Capture the cell that displays the provided text and extract its [x, y] central coordinate. 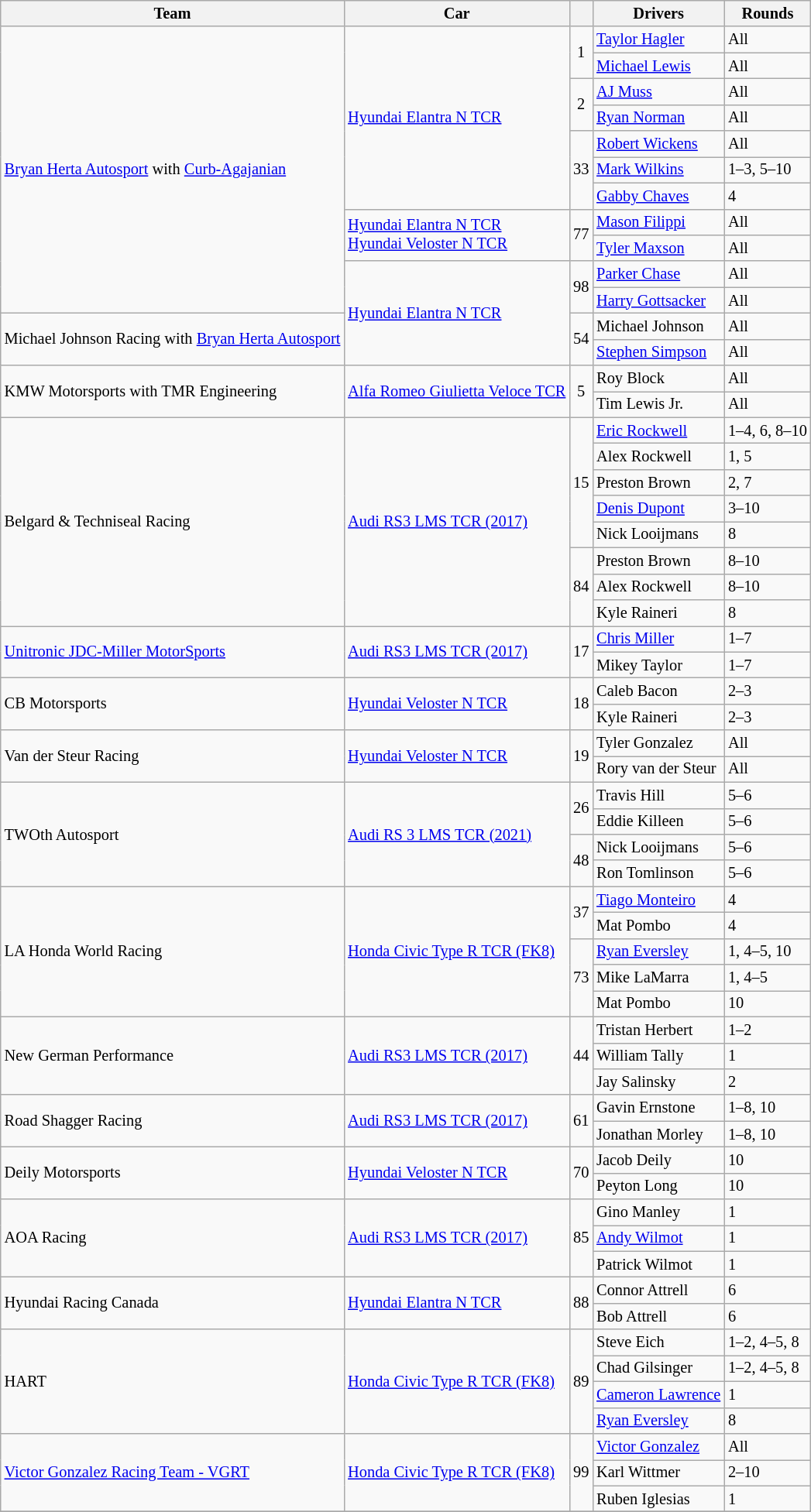
Victor Gonzalez Racing Team - VGRT [172, 1473]
Mike LaMarra [658, 978]
Jay Salinsky [658, 1082]
26 [581, 808]
William Tally [658, 1056]
Patrick Wilmot [658, 1264]
33 [581, 170]
61 [581, 1121]
73 [581, 977]
Michael Johnson [658, 326]
48 [581, 859]
Karl Wittmer [658, 1473]
Road Shagger Racing [172, 1121]
Mikey Taylor [658, 665]
Travis Hill [658, 795]
Gabby Chaves [658, 196]
17 [581, 652]
Mason Filippi [658, 222]
1–2 [768, 1030]
Bryan Herta Autosport with Curb-Agajanian [172, 170]
1–3, 5–10 [768, 170]
44 [581, 1056]
54 [581, 339]
Deily Motorsports [172, 1172]
Audi RS 3 LMS TCR (2021) [457, 835]
Tristan Herbert [658, 1030]
Hyundai Racing Canada [172, 1304]
19 [581, 756]
Michael Johnson Racing with Bryan Herta Autosport [172, 339]
New German Performance [172, 1056]
Bob Attrell [658, 1316]
Taylor Hagler [658, 39]
15 [581, 482]
HART [172, 1381]
88 [581, 1304]
Ryan Norman [658, 118]
Rounds [768, 13]
Jacob Deily [658, 1160]
5 [581, 392]
85 [581, 1239]
Mark Wilkins [658, 170]
Hyundai Elantra N TCR Hyundai Veloster N TCR [457, 235]
2–10 [768, 1473]
77 [581, 235]
CB Motorsports [172, 703]
Chris Miller [658, 639]
Stephen Simpson [658, 352]
98 [581, 286]
99 [581, 1473]
Tiago Monteiro [658, 900]
Victor Gonzalez [658, 1446]
3–10 [768, 509]
Tyler Maxson [658, 248]
Belgard & Techniseal Racing [172, 522]
Andy Wilmot [658, 1238]
Eric Rockwell [658, 430]
Alfa Romeo Giulietta Veloce TCR [457, 392]
37 [581, 912]
Caleb Bacon [658, 691]
KMW Motorsports with TMR Engineering [172, 392]
Drivers [658, 13]
Car [457, 13]
Denis Dupont [658, 509]
1, 4–5 [768, 978]
2, 7 [768, 482]
Gino Manley [658, 1212]
84 [581, 587]
Rory van der Steur [658, 769]
Harry Gottsacker [658, 300]
1, 4–5, 10 [768, 951]
Tyler Gonzalez [658, 743]
Ron Tomlinson [658, 873]
Unitronic JDC-Miller MotorSports [172, 652]
Van der Steur Racing [172, 756]
LA Honda World Racing [172, 951]
Robert Wickens [658, 144]
18 [581, 703]
Peyton Long [658, 1186]
Cameron Lawrence [658, 1394]
Chad Gilsinger [658, 1368]
Ruben Iglesias [658, 1499]
1, 5 [768, 456]
Michael Lewis [658, 66]
Eddie Killeen [658, 821]
Roy Block [658, 379]
Jonathan Morley [658, 1134]
Parker Chase [658, 274]
AOA Racing [172, 1239]
Team [172, 13]
89 [581, 1381]
1–4, 6, 8–10 [768, 430]
Connor Attrell [658, 1291]
70 [581, 1172]
Gavin Ernstone [658, 1108]
TWOth Autosport [172, 835]
AJ Muss [658, 91]
Tim Lewis Jr. [658, 404]
Steve Eich [658, 1342]
